Search for the cell housing the specified text and yield its (x, y) center coordinate. 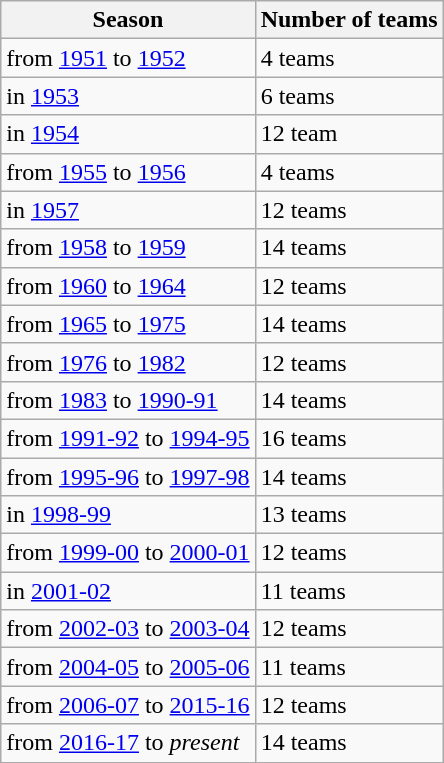
from 1995-96 to 1997-98 (128, 477)
from 1991-92 to 1994-95 (128, 438)
Number of teams (349, 20)
from 1983 to 1990-91 (128, 400)
from 1958 to 1959 (128, 248)
from 2004-05 to 2005-06 (128, 667)
in 1953 (128, 96)
from 1965 to 1975 (128, 324)
6 teams (349, 96)
from 1955 to 1956 (128, 172)
from 1999-00 to 2000-01 (128, 553)
from 1951 to 1952 (128, 58)
from 2002-03 to 2003-04 (128, 629)
from 2016-17 to present (128, 743)
in 1998-99 (128, 515)
from 1960 to 1964 (128, 286)
13 teams (349, 515)
from 2006-07 to 2015-16 (128, 705)
from 1976 to 1982 (128, 362)
in 1954 (128, 134)
in 1957 (128, 210)
in 2001-02 (128, 591)
Season (128, 20)
12 team (349, 134)
16 teams (349, 438)
